From the cell containing the given text, extract its center point as (X, Y) coordinate. 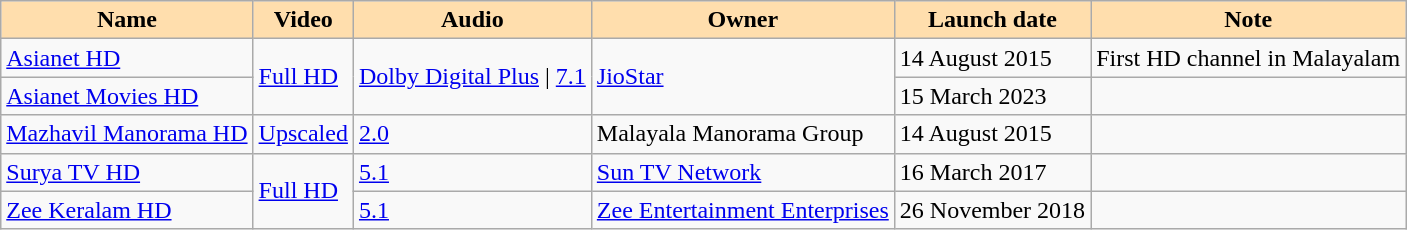
26 November 2018 (992, 210)
Surya TV HD (127, 172)
Owner (742, 20)
JioStar (742, 77)
Zee Entertainment Enterprises (742, 210)
Upscaled (303, 134)
Mazhavil Manorama HD (127, 134)
15 March 2023 (992, 96)
Zee Keralam HD (127, 210)
First HD channel in Malayalam (1248, 58)
16 March 2017 (992, 172)
Dolby Digital Plus | 7.1 (472, 77)
Note (1248, 20)
Asianet HD (127, 58)
Asianet Movies HD (127, 96)
Video (303, 20)
Audio (472, 20)
Sun TV Network (742, 172)
2.0 (472, 134)
Malayala Manorama Group (742, 134)
Name (127, 20)
Launch date (992, 20)
